From the cell containing the given text, extract its center point as [x, y] coordinate. 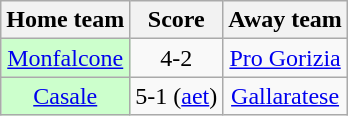
4-2 [176, 58]
Home team [66, 20]
5-1 (aet) [176, 96]
Pro Gorizia [286, 58]
Score [176, 20]
Gallaratese [286, 96]
Monfalcone [66, 58]
Away team [286, 20]
Casale [66, 96]
